Return (x, y) of the center of cell containing provided text 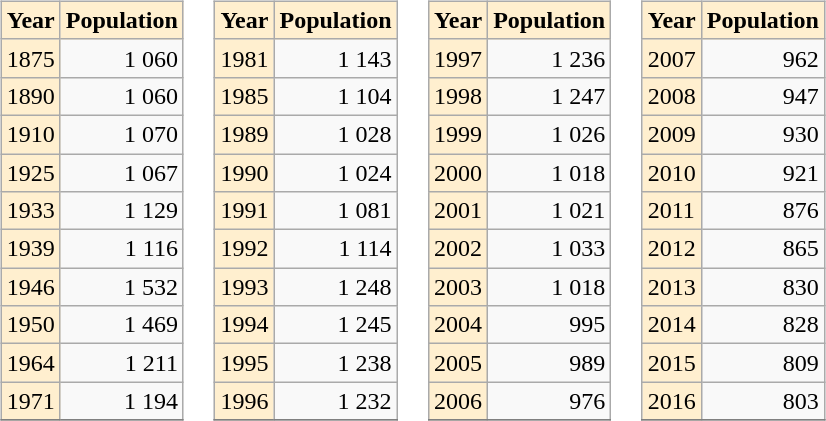
2000 (458, 173)
2001 (458, 211)
1998 (458, 96)
989 (550, 363)
2002 (458, 249)
1 026 (550, 134)
947 (762, 96)
1996 (244, 401)
1 211 (122, 363)
809 (762, 363)
1971 (30, 401)
2012 (672, 249)
2015 (672, 363)
1 532 (122, 287)
1991 (244, 211)
1910 (30, 134)
1 469 (122, 325)
830 (762, 287)
1993 (244, 287)
1992 (244, 249)
1939 (30, 249)
1950 (30, 325)
1 236 (550, 58)
828 (762, 325)
1990 (244, 173)
1964 (30, 363)
1 238 (336, 363)
1 028 (336, 134)
1 021 (550, 211)
1 194 (122, 401)
1946 (30, 287)
1875 (30, 58)
2005 (458, 363)
2006 (458, 401)
1890 (30, 96)
2011 (672, 211)
865 (762, 249)
1997 (458, 58)
2016 (672, 401)
1994 (244, 325)
1 067 (122, 173)
921 (762, 173)
1 104 (336, 96)
1 245 (336, 325)
1925 (30, 173)
1 247 (550, 96)
1 143 (336, 58)
2004 (458, 325)
1 033 (550, 249)
1 248 (336, 287)
1999 (458, 134)
995 (550, 325)
2014 (672, 325)
2009 (672, 134)
1 081 (336, 211)
876 (762, 211)
1 116 (122, 249)
1 024 (336, 173)
2008 (672, 96)
1989 (244, 134)
1 070 (122, 134)
1981 (244, 58)
1933 (30, 211)
1 232 (336, 401)
1 129 (122, 211)
1995 (244, 363)
930 (762, 134)
1 114 (336, 249)
2007 (672, 58)
976 (550, 401)
2003 (458, 287)
1985 (244, 96)
803 (762, 401)
962 (762, 58)
2010 (672, 173)
2013 (672, 287)
